Identify which cell holds the provided text, then report its [X, Y] central coordinate. 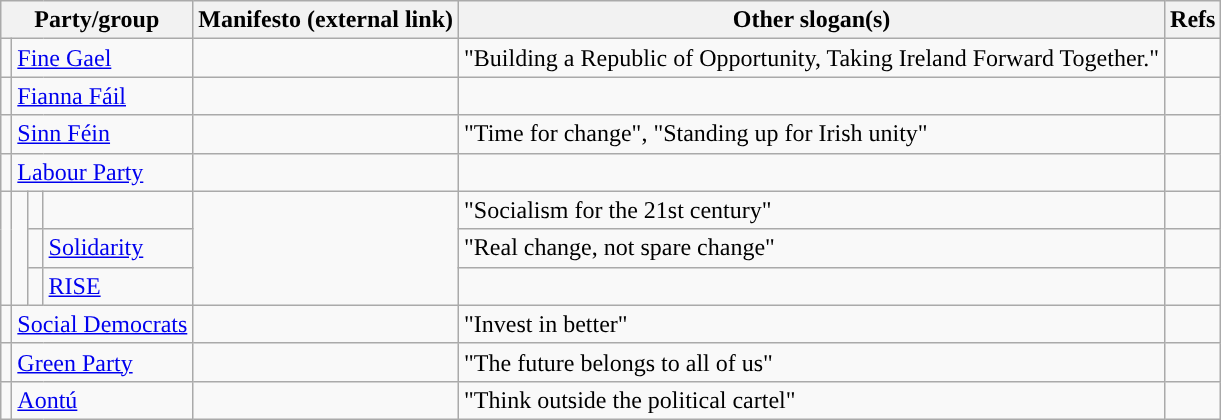
RISE [118, 286]
"The future belongs to all of us" [812, 362]
Party/group [97, 20]
Labour Party [102, 172]
"Think outside the political cartel" [812, 400]
Sinn Féin [102, 134]
Green Party [102, 362]
"Invest in better" [812, 324]
Social Democrats [102, 324]
"Socialism for the 21st century" [812, 210]
Fianna Fáil [102, 96]
Fine Gael [102, 58]
Refs [1193, 20]
"Time for change", "Standing up for Irish unity" [812, 134]
Manifesto (external link) [326, 20]
Other slogan(s) [812, 20]
"Building a Republic of Opportunity, Taking Ireland Forward Together." [812, 58]
Aontú [102, 400]
"Real change, not spare change" [812, 248]
Solidarity [118, 248]
